Identify which cell holds the provided text, then report its (x, y) central coordinate. 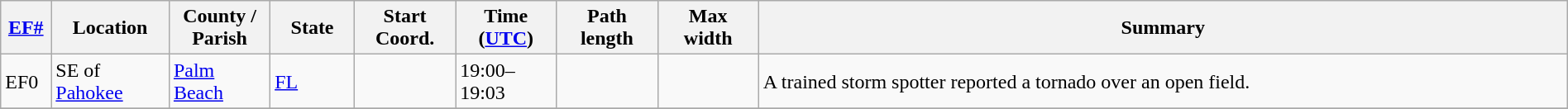
Max width (708, 28)
Start Coord. (404, 28)
Palm Beach (219, 81)
State (313, 28)
Path length (607, 28)
EF# (26, 28)
EF0 (26, 81)
19:00–19:03 (506, 81)
Time (UTC) (506, 28)
A trained storm spotter reported a tornado over an open field. (1163, 81)
Summary (1163, 28)
Location (111, 28)
SE of Pahokee (111, 81)
County / Parish (219, 28)
FL (313, 81)
